Provide the (X, Y) coordinate of the cell's center where the given text is located.  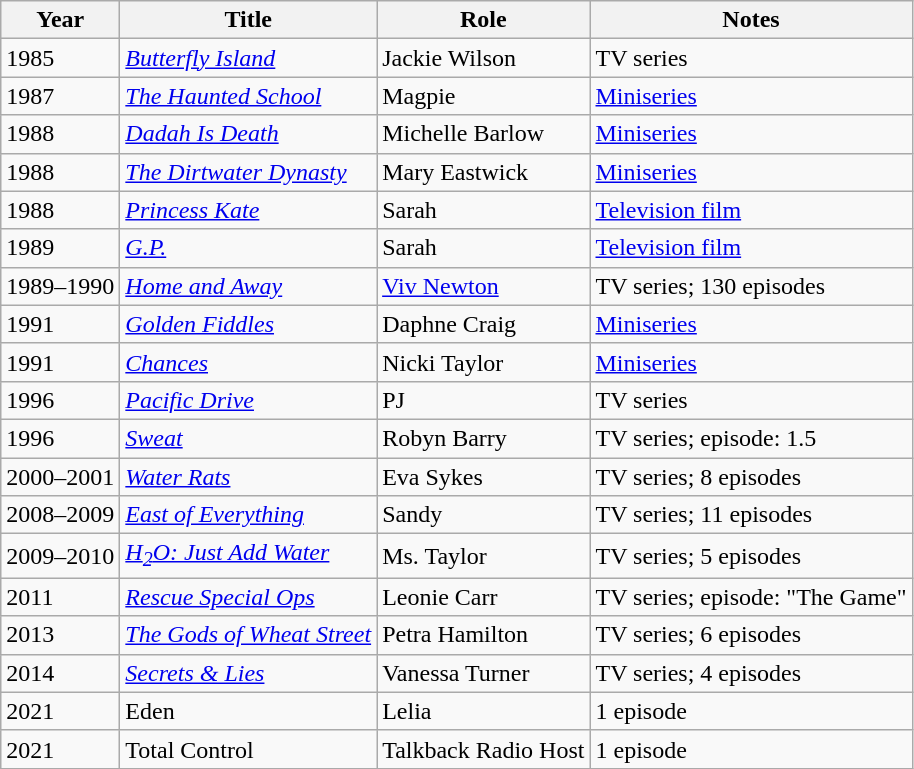
Magpie (484, 96)
Butterfly Island (248, 58)
Daphne Craig (484, 324)
TV series; 4 episodes (751, 673)
Home and Away (248, 286)
Sweat (248, 438)
Chances (248, 362)
Pacific Drive (248, 400)
TV series; 6 episodes (751, 635)
Robyn Barry (484, 438)
TV series; 8 episodes (751, 477)
East of Everything (248, 515)
Dadah Is Death (248, 134)
Vanessa Turner (484, 673)
H2O: Just Add Water (248, 556)
The Haunted School (248, 96)
Nicki Taylor (484, 362)
2000–2001 (60, 477)
G.P. (248, 248)
TV series; 130 episodes (751, 286)
Secrets & Lies (248, 673)
Sandy (484, 515)
Princess Kate (248, 210)
Eva Sykes (484, 477)
Petra Hamilton (484, 635)
1989 (60, 248)
1987 (60, 96)
2009–2010 (60, 556)
Role (484, 20)
2011 (60, 597)
PJ (484, 400)
TV series; episode: "The Game" (751, 597)
The Gods of Wheat Street (248, 635)
TV series; 11 episodes (751, 515)
Golden Fiddles (248, 324)
The Dirtwater Dynasty (248, 172)
Notes (751, 20)
1985 (60, 58)
Mary Eastwick (484, 172)
TV series; episode: 1.5 (751, 438)
Rescue Special Ops (248, 597)
Michelle Barlow (484, 134)
Eden (248, 711)
2013 (60, 635)
Talkback Radio Host (484, 749)
Viv Newton (484, 286)
Title (248, 20)
TV series; 5 episodes (751, 556)
Water Rats (248, 477)
Ms. Taylor (484, 556)
Total Control (248, 749)
2014 (60, 673)
Year (60, 20)
Lelia (484, 711)
Jackie Wilson (484, 58)
1989–1990 (60, 286)
2008–2009 (60, 515)
Leonie Carr (484, 597)
